Scan for the cell matching the given text and deliver its [x, y] coordinate at center. 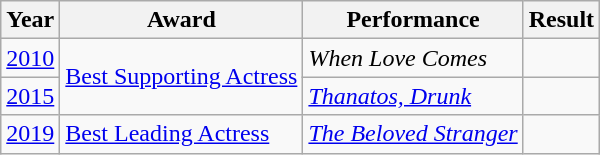
Year [30, 20]
2010 [30, 58]
2015 [30, 96]
Best Leading Actress [182, 134]
2019 [30, 134]
The Beloved Stranger [413, 134]
When Love Comes [413, 58]
Best Supporting Actress [182, 77]
Performance [413, 20]
Award [182, 20]
Result [561, 20]
Thanatos, Drunk [413, 96]
